Provide the (x, y) coordinate of the cell's center where the given text is located.  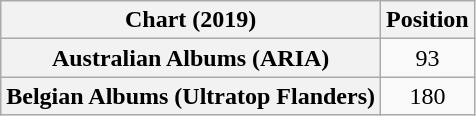
93 (428, 58)
Belgian Albums (Ultratop Flanders) (191, 96)
Chart (2019) (191, 20)
Australian Albums (ARIA) (191, 58)
180 (428, 96)
Position (428, 20)
